Pinpoint the cell where the given text exists, returning its [x, y] midpoint coordinate. 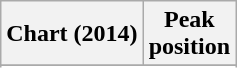
Peakposition [189, 34]
Chart (2014) [72, 34]
